Scan for the cell matching the given text and deliver its [x, y] coordinate at center. 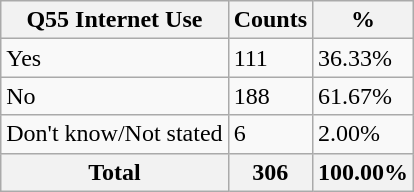
111 [270, 58]
100.00% [364, 172]
No [114, 96]
Counts [270, 20]
Yes [114, 58]
Total [114, 172]
2.00% [364, 134]
36.33% [364, 58]
Don't know/Not stated [114, 134]
6 [270, 134]
61.67% [364, 96]
Q55 Internet Use [114, 20]
306 [270, 172]
188 [270, 96]
% [364, 20]
